Scan for the cell matching the given text and deliver its (x, y) coordinate at center. 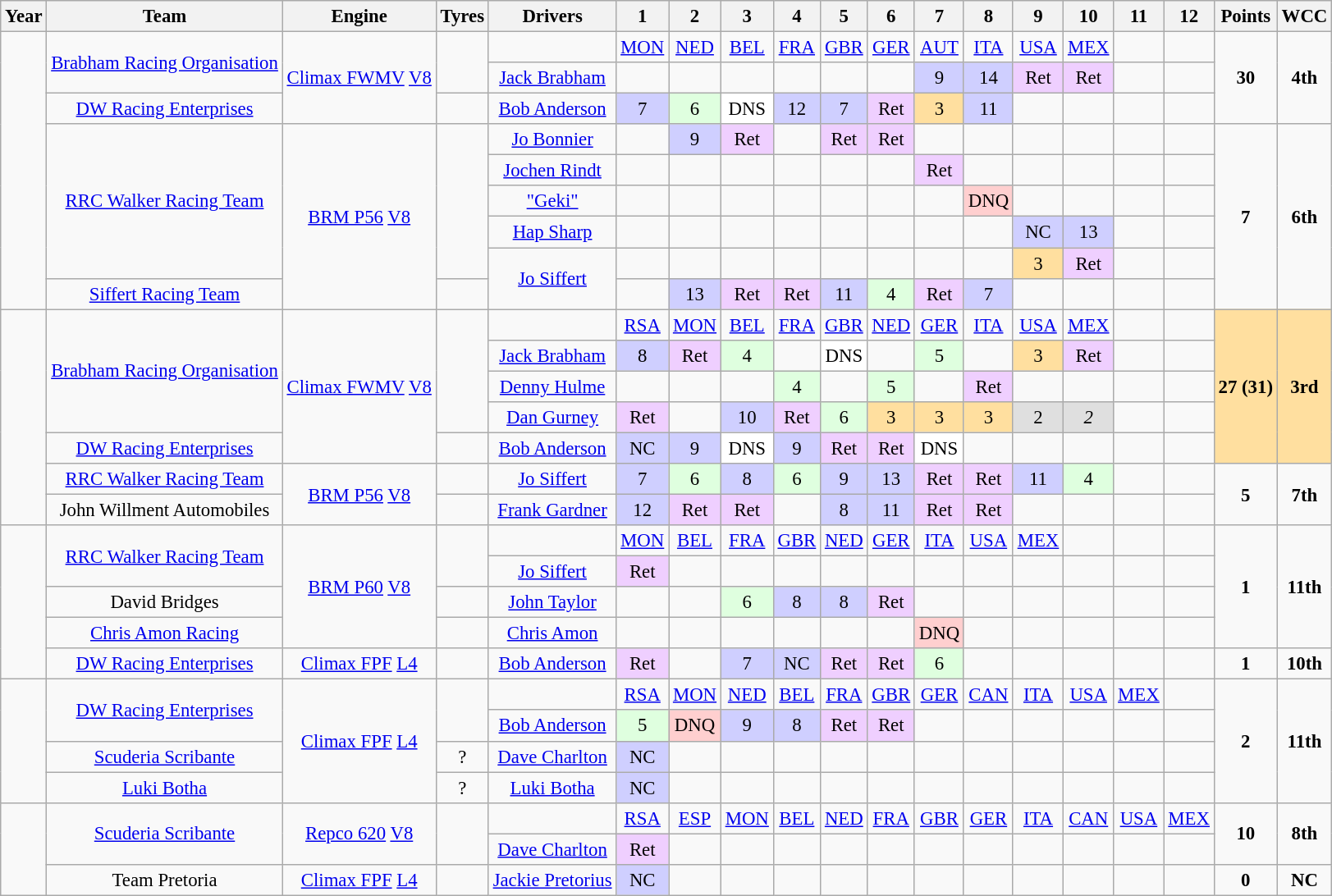
Chris Amon Racing (164, 633)
BRM P60 V8 (359, 587)
6th (1304, 217)
7th (1304, 494)
John Willment Automobiles (164, 510)
Dan Gurney (552, 418)
0 (1246, 880)
10th (1304, 664)
Year (24, 16)
Tyres (462, 16)
AUT (939, 48)
Jochen Rindt (552, 171)
Engine (359, 16)
ESP (695, 818)
Team Pretoria (164, 880)
Repco 620 V8 (359, 834)
8th (1304, 834)
Denny Hulme (552, 386)
Hap Sharp (552, 232)
27 (31) (1246, 386)
Points (1246, 16)
Siffert Racing Team (164, 294)
3rd (1304, 386)
Jackie Pretorius (552, 880)
"Geki" (552, 201)
4th (1304, 79)
Chris Amon (552, 633)
30 (1246, 79)
Frank Gardner (552, 510)
David Bridges (164, 602)
Jo Bonnier (552, 139)
Drivers (552, 16)
John Taylor (552, 602)
14 (988, 78)
Team (164, 16)
WCC (1304, 16)
